Identify which cell holds the provided text, then report its (X, Y) central coordinate. 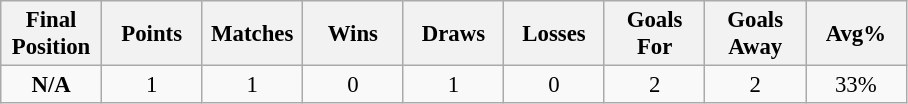
Final Position (52, 34)
Wins (354, 34)
33% (856, 85)
Goals Away (756, 34)
Points (152, 34)
Matches (252, 34)
Avg% (856, 34)
Losses (554, 34)
Goals For (654, 34)
N/A (52, 85)
Draws (454, 34)
